For the text-containing cell, return its midpoint in (X, Y) coordinate format. 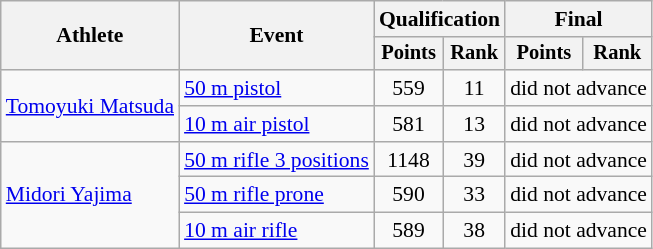
1148 (408, 160)
Midori Yajima (90, 196)
590 (408, 195)
559 (408, 88)
581 (408, 124)
11 (474, 88)
33 (474, 195)
38 (474, 231)
Event (276, 36)
589 (408, 231)
Final (578, 19)
50 m pistol (276, 88)
Qualification (440, 19)
50 m rifle 3 positions (276, 160)
Athlete (90, 36)
Tomoyuki Matsuda (90, 106)
13 (474, 124)
10 m air rifle (276, 231)
10 m air pistol (276, 124)
50 m rifle prone (276, 195)
39 (474, 160)
